Return the [x, y] coordinate for the center point of the cell that contains the specified text.  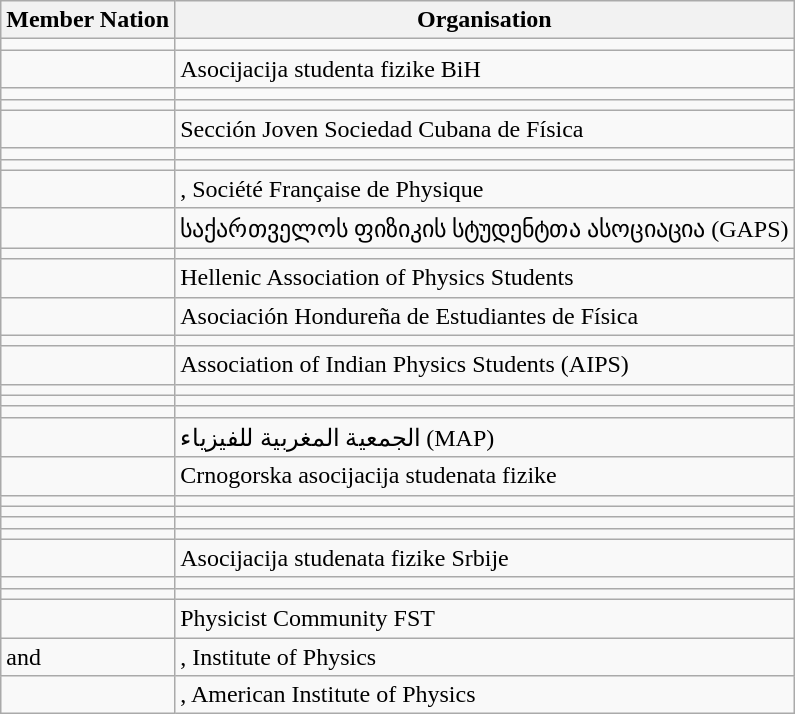
, Institute of Physics [484, 657]
Association of Indian Physics Students (AIPS) [484, 365]
, American Institute of Physics [484, 695]
Hellenic Association of Physics Students [484, 278]
Asocijacija studenta fizike BiH [484, 69]
საქართველოს ფიზიკის სტუდენტთა ასოციაცია (GAPS) [484, 228]
Crnogorska asocijacija studenata fizike [484, 476]
Asocijacija studenata fizike Srbije [484, 558]
Sección Joven Sociedad Cubana de Física [484, 129]
Asociación Hondureña de Estudiantes de Física [484, 316]
Organisation [484, 20]
Member Nation [88, 20]
, Société Française de Physique [484, 189]
الجمعية المغربية للفيزياء (MAP) [484, 437]
and [88, 657]
Physicist Community FST [484, 618]
